Determine the [X, Y] coordinate at the center of the cell enclosing the given text.  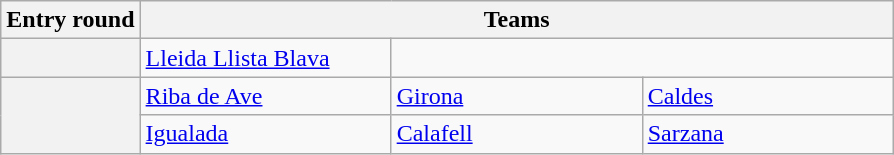
Teams [516, 20]
Riba de Ave [266, 96]
Calafell [516, 134]
Lleida Llista Blava [266, 58]
Sarzana [768, 134]
Caldes [768, 96]
Girona [516, 96]
Igualada [266, 134]
Entry round [70, 20]
